Return [X, Y] of the center of cell containing provided text 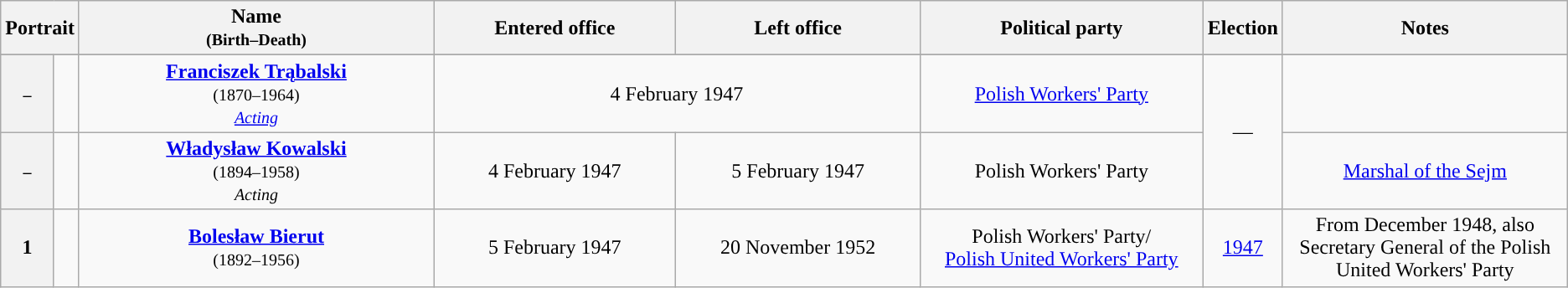
20 November 1952 [797, 248]
Entered office [554, 28]
From December 1948, also Secretary General of the Polish United Workers' Party [1425, 248]
Franciszek Trąbalski(1870–1964)Acting [256, 94]
Władysław Kowalski(1894–1958)Acting [256, 171]
Political party [1061, 28]
1947 [1243, 248]
Name(Birth–Death) [256, 28]
Election [1243, 28]
— [1243, 132]
Left office [797, 28]
Polish Workers' Party/Polish United Workers' Party [1061, 248]
1 [27, 248]
Bolesław Bierut(1892–1956) [256, 248]
Marshal of the Sejm [1425, 171]
Portrait [40, 28]
Notes [1425, 28]
